Identify which cell holds the provided text, then report its [x, y] central coordinate. 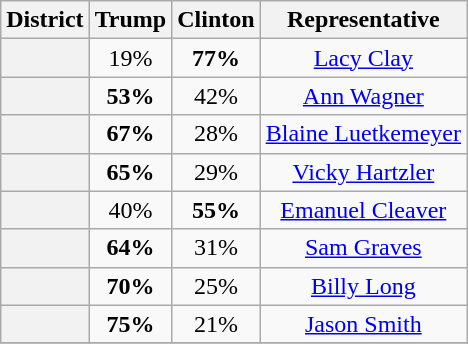
25% [216, 286]
Sam Graves [363, 248]
70% [130, 286]
29% [216, 172]
55% [216, 210]
Billy Long [363, 286]
53% [130, 96]
64% [130, 248]
Blaine Luetkemeyer [363, 134]
19% [130, 58]
Emanuel Cleaver [363, 210]
65% [130, 172]
31% [216, 248]
Jason Smith [363, 324]
Clinton [216, 20]
40% [130, 210]
21% [216, 324]
75% [130, 324]
District [45, 20]
Trump [130, 20]
28% [216, 134]
42% [216, 96]
Ann Wagner [363, 96]
Vicky Hartzler [363, 172]
Lacy Clay [363, 58]
67% [130, 134]
77% [216, 58]
Representative [363, 20]
